Determine the [x, y] coordinate at the center of the cell enclosing the given text.  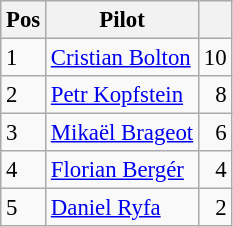
Daniel Ryfa [122, 208]
Pilot [122, 20]
Cristian Bolton [122, 58]
Pos [24, 20]
Petr Kopfstein [122, 95]
6 [214, 133]
5 [24, 208]
8 [214, 95]
Florian Bergér [122, 170]
1 [24, 58]
10 [214, 58]
3 [24, 133]
Mikaël Brageot [122, 133]
